Extract the [x, y] coordinate from the center of the cell holding the provided text.  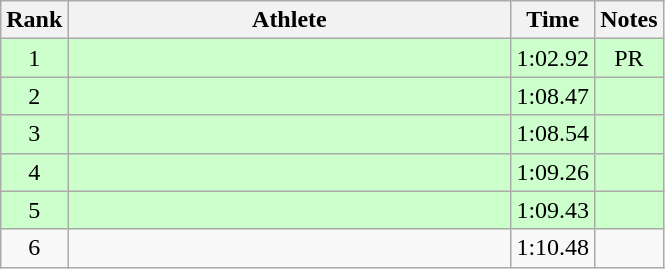
1:10.48 [553, 248]
1:08.54 [553, 134]
2 [34, 96]
Time [553, 20]
1:02.92 [553, 58]
6 [34, 248]
Rank [34, 20]
1:08.47 [553, 96]
PR [629, 58]
1:09.43 [553, 210]
4 [34, 172]
5 [34, 210]
3 [34, 134]
Athlete [290, 20]
1:09.26 [553, 172]
Notes [629, 20]
1 [34, 58]
